Extract the (x, y) coordinate from the center of the cell holding the provided text.  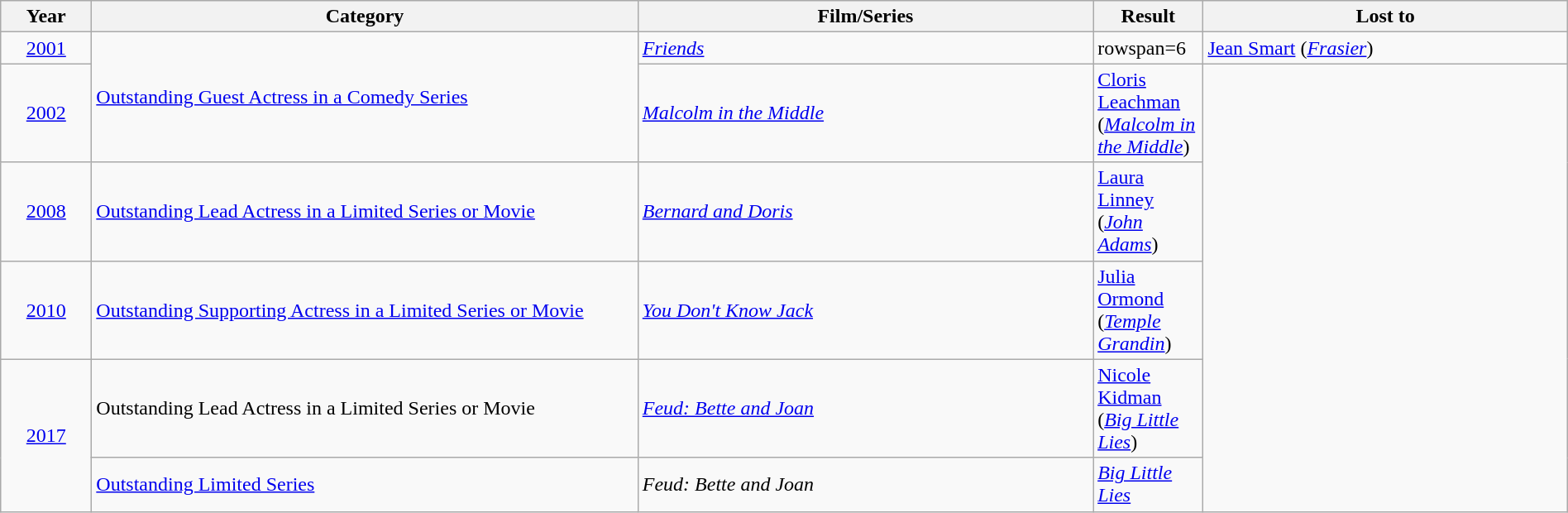
2008 (46, 212)
Category (365, 17)
Year (46, 17)
2017 (46, 435)
Result (1148, 17)
Big Little Lies (1148, 485)
You Don't Know Jack (865, 309)
Film/Series (865, 17)
Outstanding Limited Series (365, 485)
Bernard and Doris (865, 212)
2010 (46, 309)
Jean Smart (Frasier) (1385, 48)
2001 (46, 48)
Julia Ormond (Temple Grandin) (1148, 309)
Nicole Kidman (Big Little Lies) (1148, 409)
Outstanding Guest Actress in a Comedy Series (365, 98)
Friends (865, 48)
2002 (46, 113)
Laura Linney (John Adams) (1148, 212)
Outstanding Supporting Actress in a Limited Series or Movie (365, 309)
Cloris Leachman (Malcolm in the Middle) (1148, 113)
rowspan=6 (1148, 48)
Lost to (1385, 17)
Malcolm in the Middle (865, 113)
